Scan for the cell matching the given text and deliver its (x, y) coordinate at center. 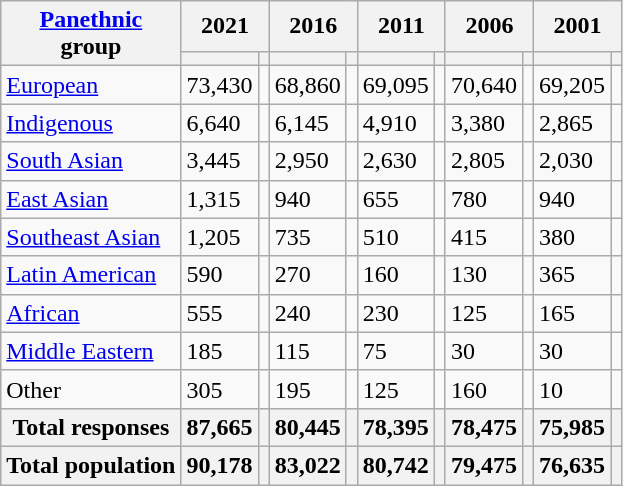
75 (396, 351)
2021 (225, 26)
2,950 (308, 161)
2,805 (484, 161)
83,022 (308, 465)
2011 (401, 26)
270 (308, 275)
Panethnicgroup (91, 34)
87,665 (220, 427)
165 (572, 313)
555 (220, 313)
240 (308, 313)
1,205 (220, 237)
590 (220, 275)
Indigenous (91, 123)
Southeast Asian (91, 237)
655 (396, 199)
African (91, 313)
Total population (91, 465)
90,178 (220, 465)
185 (220, 351)
780 (484, 199)
South Asian (91, 161)
195 (308, 389)
69,095 (396, 85)
2016 (313, 26)
78,475 (484, 427)
Middle Eastern (91, 351)
East Asian (91, 199)
380 (572, 237)
73,430 (220, 85)
415 (484, 237)
75,985 (572, 427)
2,630 (396, 161)
Other (91, 389)
80,445 (308, 427)
Latin American (91, 275)
69,205 (572, 85)
68,860 (308, 85)
European (91, 85)
10 (572, 389)
510 (396, 237)
6,640 (220, 123)
70,640 (484, 85)
78,395 (396, 427)
3,445 (220, 161)
2001 (578, 26)
1,315 (220, 199)
79,475 (484, 465)
6,145 (308, 123)
3,380 (484, 123)
130 (484, 275)
230 (396, 313)
115 (308, 351)
76,635 (572, 465)
305 (220, 389)
365 (572, 275)
Total responses (91, 427)
80,742 (396, 465)
2006 (489, 26)
4,910 (396, 123)
2,030 (572, 161)
735 (308, 237)
2,865 (572, 123)
